Scan for the cell matching the given text and deliver its [X, Y] coordinate at center. 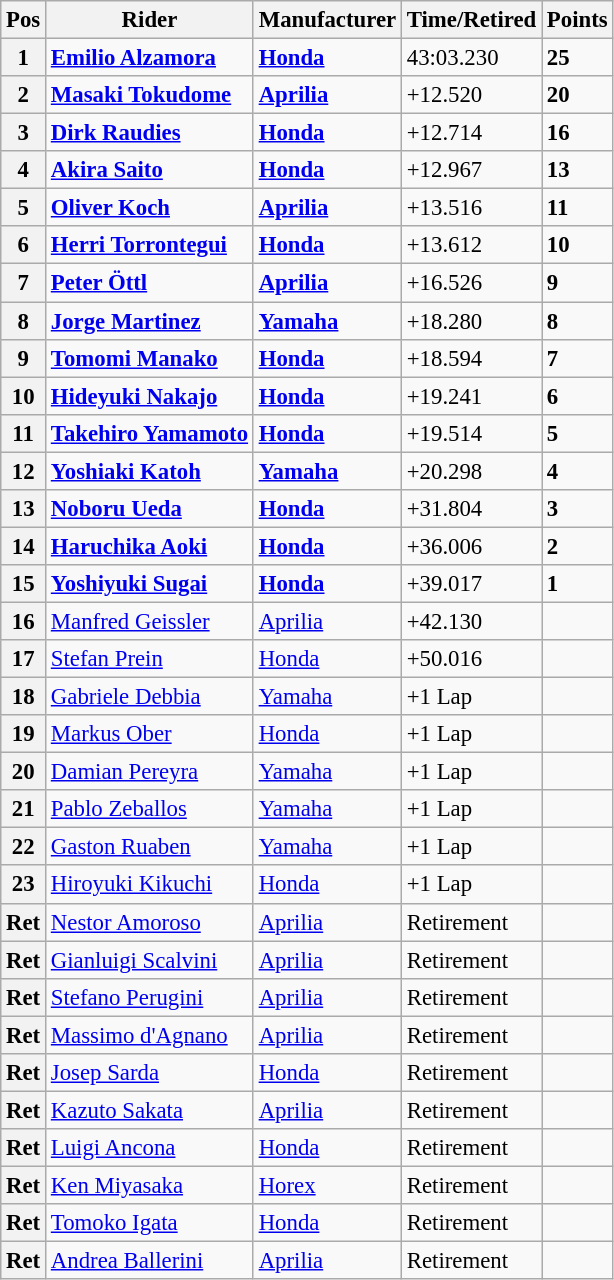
Josep Sarda [150, 1073]
Emilio Alzamora [150, 58]
+16.526 [471, 283]
Markus Ober [150, 734]
+39.017 [471, 584]
+12.714 [471, 133]
+36.006 [471, 546]
17 [24, 659]
19 [24, 734]
Rider [150, 20]
Masaki Tokudome [150, 95]
Tomoko Igata [150, 1223]
Takehiro Yamamoto [150, 433]
+12.967 [471, 170]
Ken Miyasaka [150, 1185]
+13.516 [471, 208]
+31.804 [471, 509]
Gianluigi Scalvini [150, 960]
Manfred Geissler [150, 621]
+42.130 [471, 621]
25 [578, 58]
Oliver Koch [150, 208]
22 [24, 847]
Peter Öttl [150, 283]
Dirk Raudies [150, 133]
Gabriele Debbia [150, 697]
Manufacturer [327, 20]
Akira Saito [150, 170]
43:03.230 [471, 58]
Haruchika Aoki [150, 546]
14 [24, 546]
18 [24, 697]
Massimo d'Agnano [150, 1035]
Stefano Perugini [150, 997]
+50.016 [471, 659]
Herri Torrontegui [150, 245]
Pablo Zeballos [150, 809]
Hideyuki Nakajo [150, 396]
Time/Retired [471, 20]
Jorge Martinez [150, 321]
+18.594 [471, 358]
+19.241 [471, 396]
15 [24, 584]
+18.280 [471, 321]
Gaston Ruaben [150, 847]
Hiroyuki Kikuchi [150, 885]
Yoshiaki Katoh [150, 471]
+19.514 [471, 433]
+13.612 [471, 245]
Horex [327, 1185]
12 [24, 471]
Luigi Ancona [150, 1148]
Noboru Ueda [150, 509]
23 [24, 885]
Andrea Ballerini [150, 1261]
Yoshiyuki Sugai [150, 584]
21 [24, 809]
Stefan Prein [150, 659]
+12.520 [471, 95]
Damian Pereyra [150, 772]
Tomomi Manako [150, 358]
Pos [24, 20]
+20.298 [471, 471]
Kazuto Sakata [150, 1110]
Nestor Amoroso [150, 922]
Points [578, 20]
